Find where the given text appears and provide that cell's center as (x, y) coordinate. 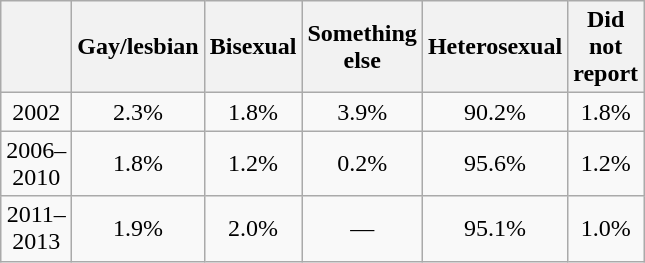
1.9% (138, 228)
— (362, 228)
0.2% (362, 164)
95.6% (494, 164)
3.9% (362, 112)
2002 (36, 112)
95.1% (494, 228)
Heterosexual (494, 47)
Gay/lesbian (138, 47)
Something else (362, 47)
90.2% (494, 112)
Did not report (606, 47)
2.0% (253, 228)
2011–2013 (36, 228)
1.0% (606, 228)
2006–2010 (36, 164)
2.3% (138, 112)
Bisexual (253, 47)
